Find where the given text appears and provide that cell's center as (x, y) coordinate. 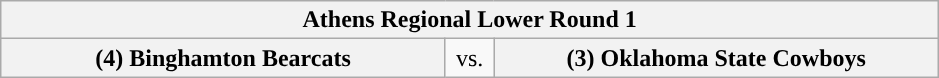
vs. (470, 58)
Athens Regional Lower Round 1 (470, 20)
(3) Oklahoma State Cowboys (716, 58)
(4) Binghamton Bearcats (224, 58)
